Find where the given text appears and provide that cell's center as (X, Y) coordinate. 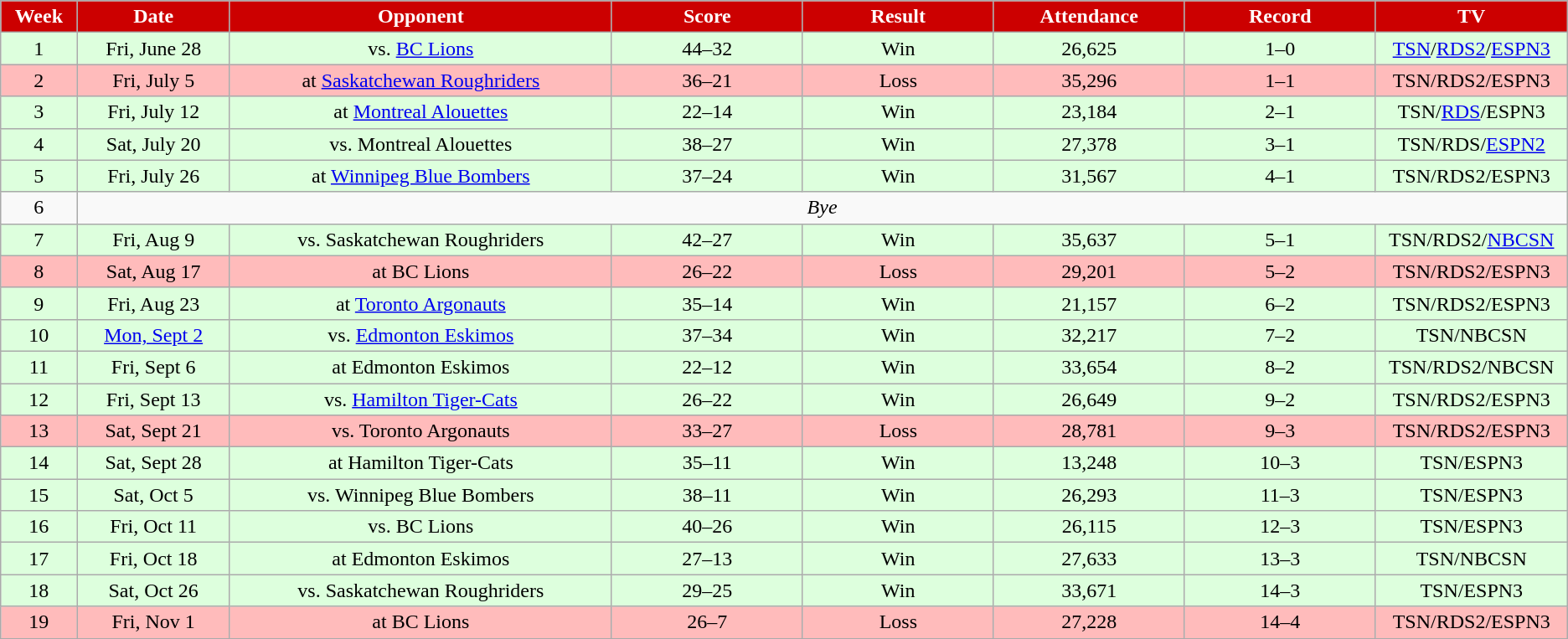
13–3 (1280, 559)
9–3 (1280, 431)
33–27 (707, 431)
5 (39, 176)
27,633 (1089, 559)
29,201 (1089, 271)
17 (39, 559)
Sat, Sept 21 (153, 431)
Fri, Aug 23 (153, 303)
Fri, Sept 6 (153, 367)
37–24 (707, 176)
vs. Hamilton Tiger-Cats (420, 399)
26,293 (1089, 495)
18 (39, 590)
Sat, Oct 26 (153, 590)
Opponent (420, 17)
27,378 (1089, 144)
35,296 (1089, 80)
vs. Edmonton Eskimos (420, 335)
28,781 (1089, 431)
vs. Toronto Argonauts (420, 431)
3–1 (1280, 144)
Record (1280, 17)
35–11 (707, 463)
Score (707, 17)
14 (39, 463)
11 (39, 367)
8 (39, 271)
16 (39, 527)
Attendance (1089, 17)
Fri, Sept 13 (153, 399)
14–4 (1280, 622)
1 (39, 49)
Sat, Oct 5 (153, 495)
Week (39, 17)
TSN/RDS/ESPN3 (1471, 112)
22–12 (707, 367)
4 (39, 144)
TSN/RDS/ESPN2 (1471, 144)
32,217 (1089, 335)
38–11 (707, 495)
at Saskatchewan Roughriders (420, 80)
TV (1471, 17)
38–27 (707, 144)
Date (153, 17)
31,567 (1089, 176)
1–0 (1280, 49)
13 (39, 431)
27–13 (707, 559)
Fri, Nov 1 (153, 622)
at Hamilton Tiger-Cats (420, 463)
7–2 (1280, 335)
27,228 (1089, 622)
8–2 (1280, 367)
1–1 (1280, 80)
12 (39, 399)
Bye (823, 208)
42–27 (707, 240)
22–14 (707, 112)
23,184 (1089, 112)
9–2 (1280, 399)
Mon, Sept 2 (153, 335)
12–3 (1280, 527)
Sat, July 20 (153, 144)
Fri, Oct 11 (153, 527)
6 (39, 208)
at Toronto Argonauts (420, 303)
2–1 (1280, 112)
44–32 (707, 49)
at Montreal Alouettes (420, 112)
5–1 (1280, 240)
6–2 (1280, 303)
26,625 (1089, 49)
33,671 (1089, 590)
14–3 (1280, 590)
4–1 (1280, 176)
13,248 (1089, 463)
Fri, Aug 9 (153, 240)
Fri, July 26 (153, 176)
2 (39, 80)
Fri, July 12 (153, 112)
Sat, Aug 17 (153, 271)
10 (39, 335)
26,649 (1089, 399)
vs. Winnipeg Blue Bombers (420, 495)
36–21 (707, 80)
10–3 (1280, 463)
15 (39, 495)
37–34 (707, 335)
33,654 (1089, 367)
9 (39, 303)
29–25 (707, 590)
35,637 (1089, 240)
35–14 (707, 303)
40–26 (707, 527)
Fri, July 5 (153, 80)
7 (39, 240)
Fri, June 28 (153, 49)
21,157 (1089, 303)
26–7 (707, 622)
3 (39, 112)
26,115 (1089, 527)
vs. Montreal Alouettes (420, 144)
19 (39, 622)
5–2 (1280, 271)
Result (898, 17)
Fri, Oct 18 (153, 559)
11–3 (1280, 495)
Sat, Sept 28 (153, 463)
at Winnipeg Blue Bombers (420, 176)
